Extract the (X, Y) coordinate from the center of the cell holding the provided text.  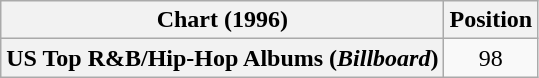
98 (491, 58)
Position (491, 20)
US Top R&B/Hip-Hop Albums (Billboard) (222, 58)
Chart (1996) (222, 20)
